For the text-containing cell, return its midpoint in [x, y] coordinate format. 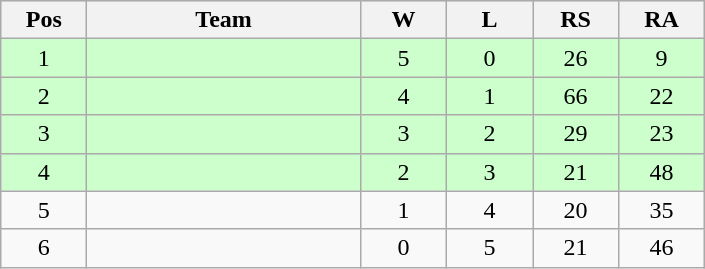
L [489, 20]
35 [662, 210]
RA [662, 20]
22 [662, 96]
26 [575, 58]
6 [44, 248]
W [403, 20]
29 [575, 134]
48 [662, 172]
23 [662, 134]
20 [575, 210]
Pos [44, 20]
66 [575, 96]
46 [662, 248]
RS [575, 20]
9 [662, 58]
Team [224, 20]
